For the text-containing cell, return its midpoint in (X, Y) coordinate format. 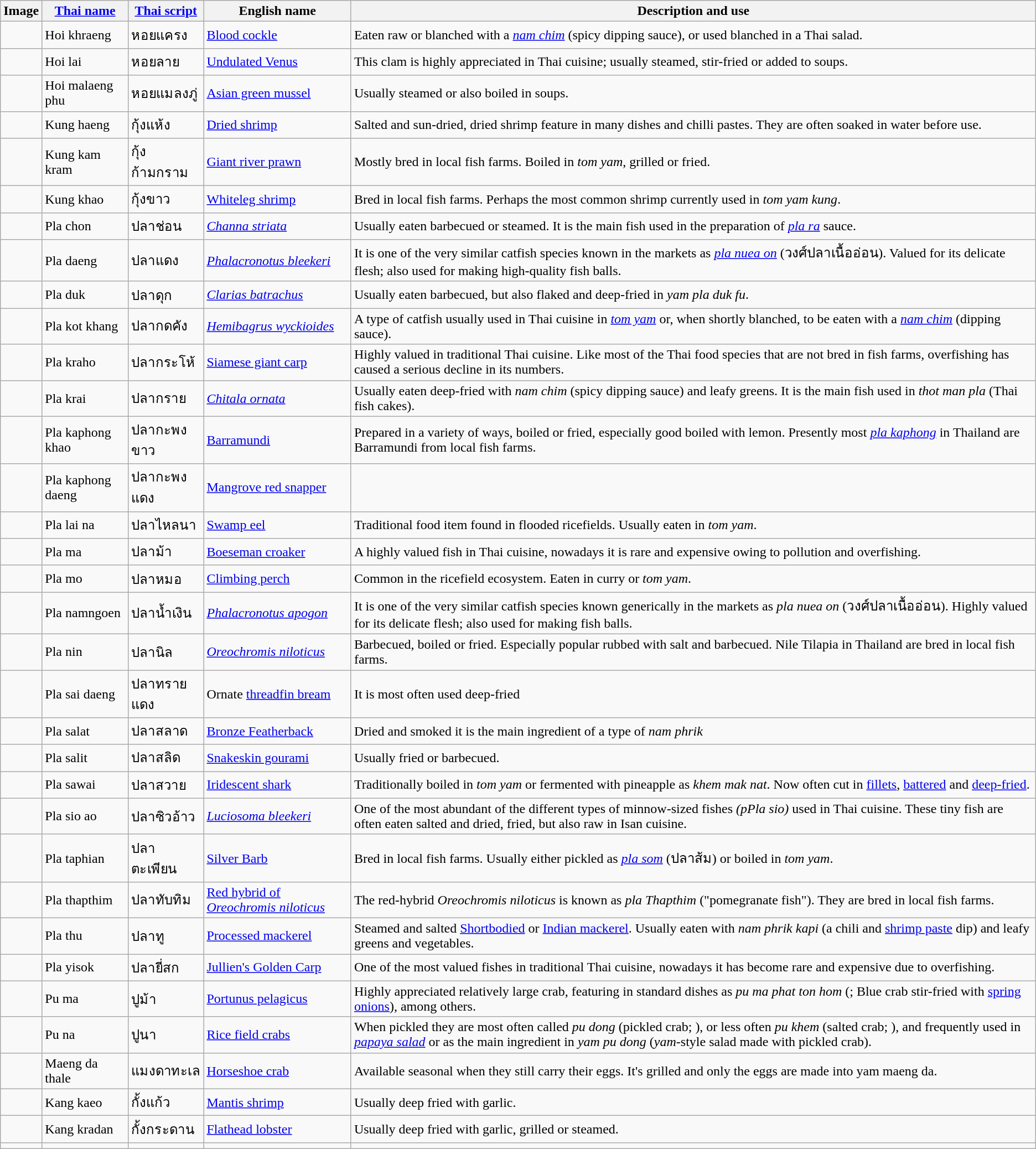
A highly valued fish in Thai cuisine, nowadays it is rare and expensive owing to pollution and overfishing. (693, 552)
Kung kam kram (85, 162)
ปลาสลาด (166, 732)
Bronze Featherback (277, 732)
Common in the ricefield ecosystem. Eaten in curry or tom yam. (693, 579)
Traditionally boiled in tom yam or fermented with pineapple as khem mak nat. Now often cut in fillets, battered and deep-fried. (693, 785)
Usually steamed or also boiled in soups. (693, 93)
ปลายี่สก (166, 967)
Climbing perch (277, 579)
Kung haeng (85, 125)
ปลาทรายแดง (166, 693)
Traditional food item found in flooded ricefields. Usually eaten in tom yam. (693, 525)
หอยลาย (166, 62)
กุ้งขาว (166, 199)
ปลาไหลนา (166, 525)
Blood cockle (277, 35)
Pla sawai (85, 785)
ปูนา (166, 1035)
Usually eaten deep-fried with nam chim (spicy dipping sauce) and leafy greens. It is the main fish used in thot man pla (Thai fish cakes). (693, 398)
Jullien's Golden Carp (277, 967)
Usually deep fried with garlic. (693, 1103)
Giant river prawn (277, 162)
Pla kot khang (85, 327)
Mostly bred in local fish farms. Boiled in tom yam, grilled or fried. (693, 162)
ปลากระโห้ (166, 362)
The red-hybrid Oreochromis niloticus is known as pla Thapthim ("pomegranate fish"). They are bred in local fish farms. (693, 900)
กั้งแก้ว (166, 1103)
Boeseman croaker (277, 552)
Swamp eel (277, 525)
Pla krai (85, 398)
Barbecued, boiled or fried. Especially popular rubbed with salt and barbecued. Nile Tilapia in Thailand are bred in local fish farms. (693, 652)
Pla chon (85, 226)
Kang kaeo (85, 1103)
Horseshoe crab (277, 1070)
ปลาช่อน (166, 226)
Available seasonal when they still carry their eggs. It's grilled and only the eggs are made into yam maeng da. (693, 1070)
Pla thu (85, 935)
ปลานิล (166, 652)
Pla lai na (85, 525)
ปลาสลิด (166, 758)
Pla kraho (85, 362)
Processed mackerel (277, 935)
Usually eaten barbecued or steamed. It is the main fish used in the preparation of pla ra sauce. (693, 226)
Red hybrid of Oreochromis niloticus (277, 900)
Eaten raw or blanched with a nam chim (spicy dipping sauce), or used blanched in a Thai salad. (693, 35)
Barramundi (277, 440)
Phalacronotus apogon (277, 613)
This clam is highly appreciated in Thai cuisine; usually steamed, stir-fried or added to soups. (693, 62)
Oreochromis niloticus (277, 652)
A type of catfish usually used in Thai cuisine in tom yam or, when shortly blanched, to be eaten with a nam chim (dipping sauce). (693, 327)
Pla namngoen (85, 613)
Phalacronotus bleekeri (277, 261)
Pu na (85, 1035)
Pla taphian (85, 858)
Channa striata (277, 226)
Iridescent shark (277, 785)
Hoi khraeng (85, 35)
English name (277, 11)
Undulated Venus (277, 62)
ปลากดคัง (166, 327)
Silver Barb (277, 858)
Siamese giant carp (277, 362)
Description and use (693, 11)
Usually fried or barbecued. (693, 758)
Pla salit (85, 758)
Pla kaphong khao (85, 440)
หอยแมลงภู่ (166, 93)
Hemibagrus wyckioides (277, 327)
ปลาสวาย (166, 785)
Pla yisok (85, 967)
Mantis shrimp (277, 1103)
Bred in local fish farms. Perhaps the most common shrimp currently used in tom yam kung. (693, 199)
Chitala ornata (277, 398)
Hoi malaeng phu (85, 93)
Clarias batrachus (277, 294)
Pla mo (85, 579)
Bred in local fish farms. Usually either pickled as pla som (ปลาส้ม) or boiled in tom yam. (693, 858)
Usually deep fried with garlic, grilled or steamed. (693, 1129)
Luciosoma bleekeri (277, 816)
Rice field crabs (277, 1035)
Asian green mussel (277, 93)
ปลาซิวอ้าว (166, 816)
Pla thapthim (85, 900)
Pla daeng (85, 261)
Kang kradan (85, 1129)
Pla sai daeng (85, 693)
Pla nin (85, 652)
Steamed and salted Shortbodied or Indian mackerel. Usually eaten with nam phrik kapi (a chili and shrimp paste dip) and leafy greens and vegetables. (693, 935)
Dried and smoked it is the main ingredient of a type of nam phrik (693, 732)
Hoi lai (85, 62)
ปลากะพงขาว (166, 440)
Thai name (85, 11)
Mangrove red snapper (277, 488)
ปลากะพงแดง (166, 488)
ปลาแดง (166, 261)
หอยแครง (166, 35)
Whiteleg shrimp (277, 199)
Ornate threadfin bream (277, 693)
Thai script (166, 11)
Flathead lobster (277, 1129)
ปูม้า (166, 998)
One of the most valued fishes in traditional Thai cuisine, nowadays it has become rare and expensive due to overfishing. (693, 967)
Usually eaten barbecued, but also flaked and deep-fried in yam pla duk fu. (693, 294)
ปลาม้า (166, 552)
Snakeskin gourami (277, 758)
กุ้งก้ามกราม (166, 162)
กั้งกระดาน (166, 1129)
Pla ma (85, 552)
Kung khao (85, 199)
ปลาหมอ (166, 579)
It is most often used deep-fried (693, 693)
Dried shrimp (277, 125)
Image (21, 11)
Salted and sun-dried, dried shrimp feature in many dishes and chilli pastes. They are often soaked in water before use. (693, 125)
กุ้งแห้ง (166, 125)
ปลากราย (166, 398)
Pla duk (85, 294)
ปลาทับทิม (166, 900)
ปลาน้ำเงิน (166, 613)
Portunus pelagicus (277, 998)
Maeng da thale (85, 1070)
ปลาทู (166, 935)
แมงดาทะเล (166, 1070)
Pla kaphong daeng (85, 488)
ปลาตะเพียน (166, 858)
Pla salat (85, 732)
ปลาดุก (166, 294)
Pu ma (85, 998)
Pla sio ao (85, 816)
